Detect which cell encompasses the target text, then output its [X, Y] center coordinate. 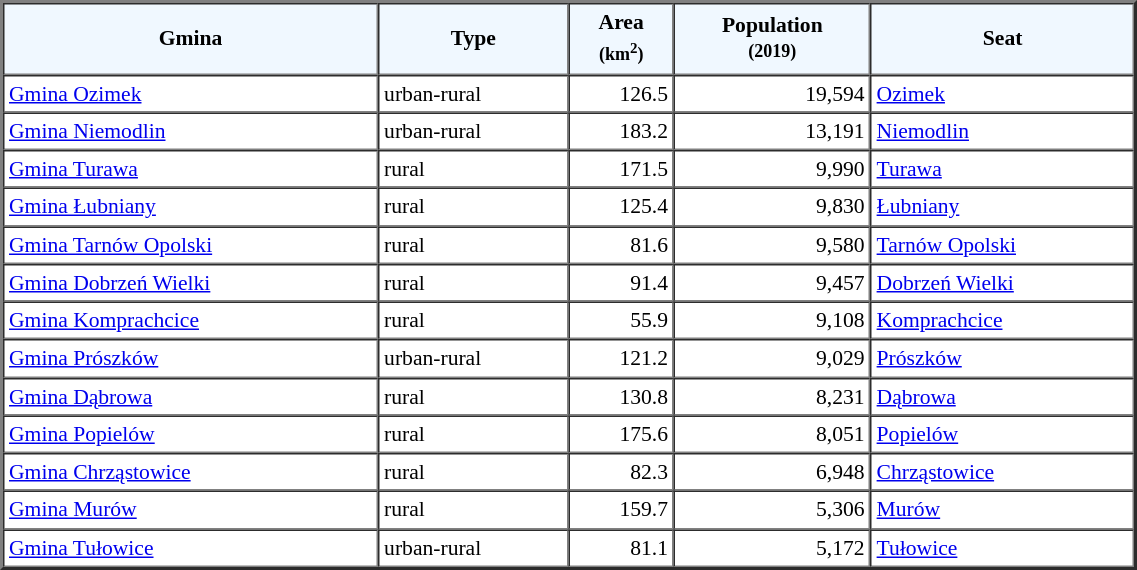
9,029 [772, 359]
Gmina Chrząstowice [190, 472]
9,457 [772, 283]
Gmina Popielów [190, 434]
Gmina Tułowice [190, 548]
Gmina Dobrzeń Wielki [190, 283]
Tarnów Opolski [1003, 245]
19,594 [772, 93]
Ozimek [1003, 93]
Area(km2) [621, 38]
171.5 [621, 169]
Gmina Niemodlin [190, 131]
9,830 [772, 207]
Gmina [190, 38]
5,172 [772, 548]
5,306 [772, 510]
9,580 [772, 245]
Population(2019) [772, 38]
Gmina Murów [190, 510]
6,948 [772, 472]
Prószków [1003, 359]
175.6 [621, 434]
9,990 [772, 169]
13,191 [772, 131]
Type [473, 38]
81.1 [621, 548]
183.2 [621, 131]
8,231 [772, 396]
Gmina Komprachcice [190, 321]
Dobrzeń Wielki [1003, 283]
Gmina Łubniany [190, 207]
130.8 [621, 396]
Tułowice [1003, 548]
Gmina Dąbrowa [190, 396]
91.4 [621, 283]
82.3 [621, 472]
Turawa [1003, 169]
126.5 [621, 93]
55.9 [621, 321]
Gmina Ozimek [190, 93]
121.2 [621, 359]
Popielów [1003, 434]
Łubniany [1003, 207]
Seat [1003, 38]
81.6 [621, 245]
Gmina Prószków [190, 359]
Gmina Tarnów Opolski [190, 245]
Chrząstowice [1003, 472]
Komprachcice [1003, 321]
Gmina Turawa [190, 169]
Murów [1003, 510]
159.7 [621, 510]
9,108 [772, 321]
125.4 [621, 207]
8,051 [772, 434]
Niemodlin [1003, 131]
Dąbrowa [1003, 396]
